Determine the [X, Y] coordinate at the center of the cell enclosing the given text.  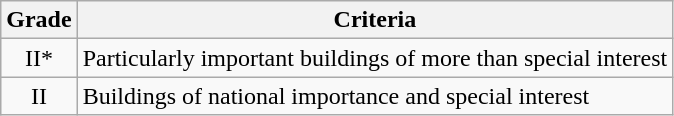
Criteria [375, 20]
Grade [39, 20]
Buildings of national importance and special interest [375, 96]
II* [39, 58]
Particularly important buildings of more than special interest [375, 58]
II [39, 96]
